Return the (X, Y) coordinate for the center point of the cell that contains the specified text.  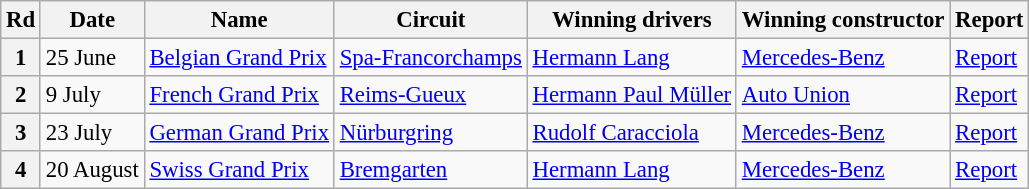
Circuit (430, 20)
Name (239, 20)
20 August (92, 170)
Rd (21, 20)
3 (21, 133)
Winning constructor (842, 20)
2 (21, 95)
Auto Union (842, 95)
French Grand Prix (239, 95)
Reims-Gueux (430, 95)
German Grand Prix (239, 133)
23 July (92, 133)
Bremgarten (430, 170)
Rudolf Caracciola (632, 133)
Belgian Grand Prix (239, 58)
Date (92, 20)
Nürburgring (430, 133)
Winning drivers (632, 20)
Hermann Paul Müller (632, 95)
1 (21, 58)
25 June (92, 58)
9 July (92, 95)
Swiss Grand Prix (239, 170)
4 (21, 170)
Spa-Francorchamps (430, 58)
